From the cell containing the given text, extract its center point as [X, Y] coordinate. 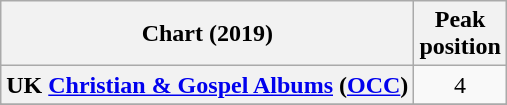
4 [460, 85]
Peakposition [460, 34]
Chart (2019) [208, 34]
UK Christian & Gospel Albums (OCC) [208, 85]
